Output the [x, y] coordinate of the center of the cell containing the given text.  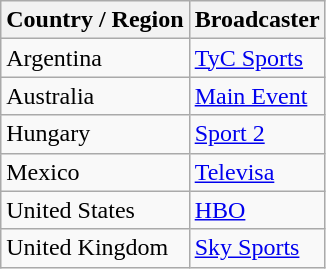
Argentina [95, 58]
Country / Region [95, 20]
Sky Sports [257, 248]
Broadcaster [257, 20]
Hungary [95, 134]
Mexico [95, 172]
Main Event [257, 96]
United Kingdom [95, 248]
United States [95, 210]
Australia [95, 96]
Sport 2 [257, 134]
TyC Sports [257, 58]
HBO [257, 210]
Televisa [257, 172]
